Detect which cell encompasses the target text, then output its [x, y] center coordinate. 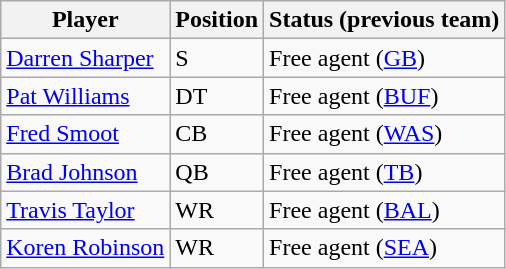
Free agent (BAL) [384, 210]
Position [217, 20]
Pat Williams [86, 96]
Free agent (TB) [384, 172]
Status (previous team) [384, 20]
Player [86, 20]
Free agent (GB) [384, 58]
S [217, 58]
Brad Johnson [86, 172]
Travis Taylor [86, 210]
DT [217, 96]
QB [217, 172]
Free agent (SEA) [384, 248]
Darren Sharper [86, 58]
Fred Smoot [86, 134]
Free agent (WAS) [384, 134]
Free agent (BUF) [384, 96]
Koren Robinson [86, 248]
CB [217, 134]
